Determine the (x, y) coordinate at the center of the cell enclosing the given text.  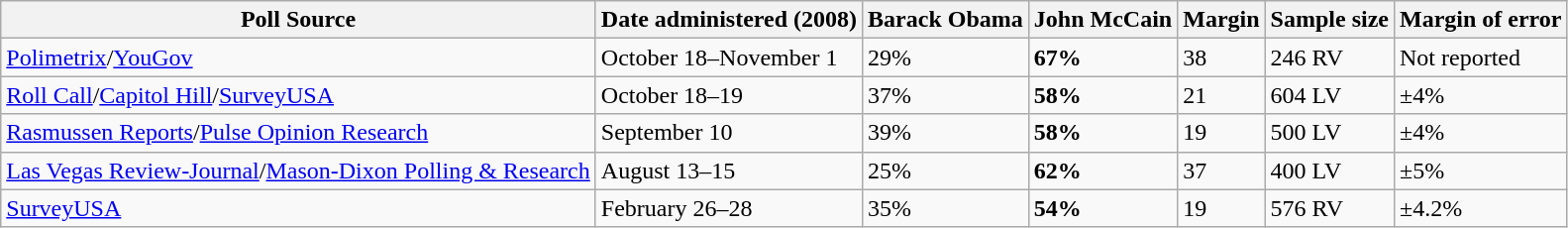
October 18–November 1 (729, 57)
604 LV (1329, 95)
September 10 (729, 133)
August 13–15 (729, 171)
29% (946, 57)
37 (1221, 171)
Barack Obama (946, 20)
October 18–19 (729, 95)
576 RV (1329, 208)
Not reported (1480, 57)
±5% (1480, 171)
Margin (1221, 20)
Las Vegas Review-Journal/Mason-Dixon Polling & Research (299, 171)
62% (1102, 171)
±4.2% (1480, 208)
400 LV (1329, 171)
21 (1221, 95)
39% (946, 133)
February 26–28 (729, 208)
246 RV (1329, 57)
38 (1221, 57)
Sample size (1329, 20)
500 LV (1329, 133)
Rasmussen Reports/Pulse Opinion Research (299, 133)
SurveyUSA (299, 208)
37% (946, 95)
67% (1102, 57)
Margin of error (1480, 20)
Date administered (2008) (729, 20)
Poll Source (299, 20)
25% (946, 171)
54% (1102, 208)
35% (946, 208)
John McCain (1102, 20)
Roll Call/Capitol Hill/SurveyUSA (299, 95)
Polimetrix/YouGov (299, 57)
